Scan for the cell matching the given text and deliver its (X, Y) coordinate at center. 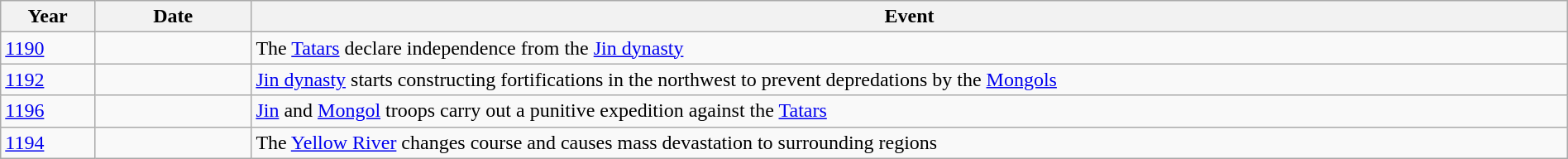
Year (48, 17)
1194 (48, 142)
1192 (48, 79)
Date (172, 17)
Jin and Mongol troops carry out a punitive expedition against the Tatars (910, 111)
Jin dynasty starts constructing fortifications in the northwest to prevent depredations by the Mongols (910, 79)
1190 (48, 48)
Event (910, 17)
The Tatars declare independence from the Jin dynasty (910, 48)
1196 (48, 111)
The Yellow River changes course and causes mass devastation to surrounding regions (910, 142)
